Pinpoint the cell where the given text exists, returning its [X, Y] midpoint coordinate. 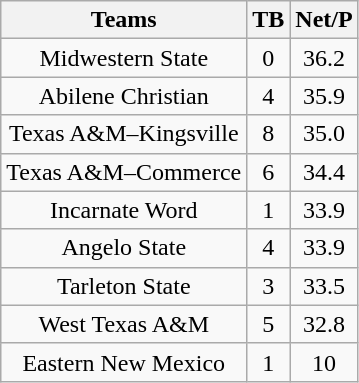
Angelo State [124, 248]
5 [268, 324]
35.9 [324, 96]
0 [268, 58]
33.5 [324, 286]
6 [268, 172]
Tarleton State [124, 286]
3 [268, 286]
36.2 [324, 58]
Net/P [324, 20]
35.0 [324, 134]
Texas A&M–Commerce [124, 172]
Incarnate Word [124, 210]
Eastern New Mexico [124, 362]
8 [268, 134]
Abilene Christian [124, 96]
West Texas A&M [124, 324]
TB [268, 20]
34.4 [324, 172]
Teams [124, 20]
Texas A&M–Kingsville [124, 134]
10 [324, 362]
Midwestern State [124, 58]
32.8 [324, 324]
